Extract the (x, y) coordinate from the center of the cell holding the provided text.  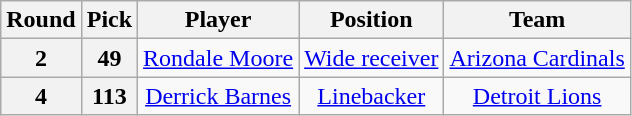
Position (372, 20)
Round (41, 20)
Derrick Barnes (218, 96)
Pick (109, 20)
Rondale Moore (218, 58)
Player (218, 20)
Team (537, 20)
Detroit Lions (537, 96)
Wide receiver (372, 58)
2 (41, 58)
49 (109, 58)
Linebacker (372, 96)
Arizona Cardinals (537, 58)
4 (41, 96)
113 (109, 96)
